Search for the cell housing the specified text and yield its [X, Y] center coordinate. 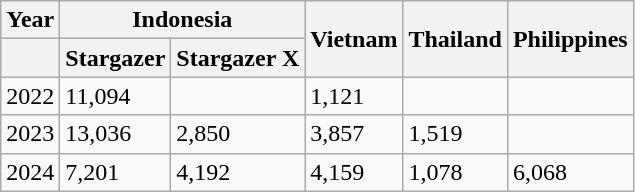
13,036 [116, 134]
Philippines [570, 39]
4,192 [238, 172]
Indonesia [182, 20]
1,078 [455, 172]
Stargazer [116, 58]
Vietnam [354, 39]
Stargazer X [238, 58]
2024 [30, 172]
4,159 [354, 172]
1,121 [354, 96]
7,201 [116, 172]
Year [30, 20]
1,519 [455, 134]
6,068 [570, 172]
3,857 [354, 134]
2,850 [238, 134]
11,094 [116, 96]
2022 [30, 96]
Thailand [455, 39]
2023 [30, 134]
